Return the [X, Y] coordinate for the center point of the cell that contains the specified text.  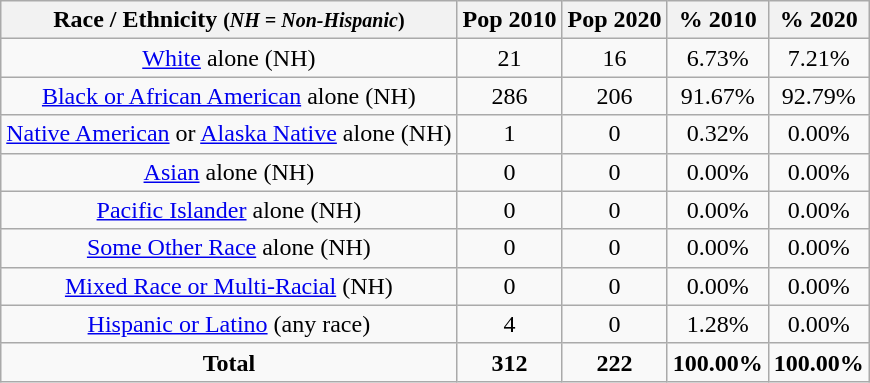
16 [614, 58]
White alone (NH) [229, 58]
1 [510, 134]
Pop 2020 [614, 20]
Pacific Islander alone (NH) [229, 210]
206 [614, 96]
6.73% [718, 58]
% 2010 [718, 20]
Pop 2010 [510, 20]
0.32% [718, 134]
Hispanic or Latino (any race) [229, 324]
4 [510, 324]
Race / Ethnicity (NH = Non-Hispanic) [229, 20]
Total [229, 362]
312 [510, 362]
1.28% [718, 324]
92.79% [818, 96]
91.67% [718, 96]
286 [510, 96]
7.21% [818, 58]
Mixed Race or Multi-Racial (NH) [229, 286]
% 2020 [818, 20]
21 [510, 58]
Native American or Alaska Native alone (NH) [229, 134]
Black or African American alone (NH) [229, 96]
Asian alone (NH) [229, 172]
222 [614, 362]
Some Other Race alone (NH) [229, 248]
